Scan for the cell matching the given text and deliver its [X, Y] coordinate at center. 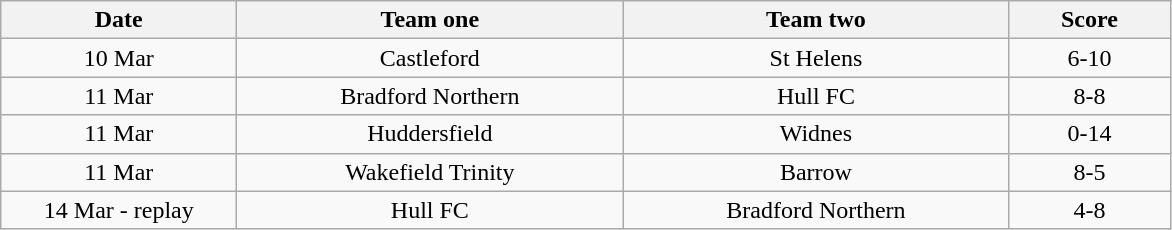
Huddersfield [430, 134]
Widnes [816, 134]
St Helens [816, 58]
10 Mar [119, 58]
4-8 [1090, 210]
Date [119, 20]
8-5 [1090, 172]
Team two [816, 20]
Barrow [816, 172]
Castleford [430, 58]
Wakefield Trinity [430, 172]
Score [1090, 20]
0-14 [1090, 134]
8-8 [1090, 96]
14 Mar - replay [119, 210]
6-10 [1090, 58]
Team one [430, 20]
